For the text-containing cell, return its midpoint in [x, y] coordinate format. 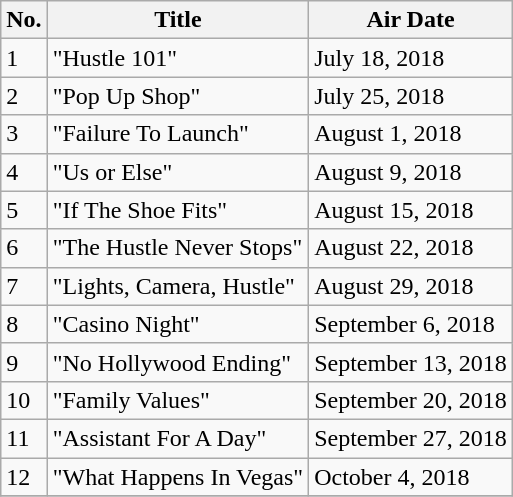
"Us or Else" [178, 172]
12 [24, 477]
August 1, 2018 [411, 134]
"Family Values" [178, 400]
5 [24, 210]
"Lights, Camera, Hustle" [178, 286]
11 [24, 438]
4 [24, 172]
10 [24, 400]
7 [24, 286]
"What Happens In Vegas" [178, 477]
1 [24, 58]
"Casino Night" [178, 324]
August 15, 2018 [411, 210]
October 4, 2018 [411, 477]
"Pop Up Shop" [178, 96]
September 27, 2018 [411, 438]
6 [24, 248]
3 [24, 134]
"If The Shoe Fits" [178, 210]
"Hustle 101" [178, 58]
July 18, 2018 [411, 58]
September 13, 2018 [411, 362]
August 9, 2018 [411, 172]
August 22, 2018 [411, 248]
2 [24, 96]
No. [24, 20]
"Failure To Launch" [178, 134]
Title [178, 20]
8 [24, 324]
September 20, 2018 [411, 400]
"The Hustle Never Stops" [178, 248]
Air Date [411, 20]
"Assistant For A Day" [178, 438]
September 6, 2018 [411, 324]
9 [24, 362]
July 25, 2018 [411, 96]
August 29, 2018 [411, 286]
"No Hollywood Ending" [178, 362]
